For the text-containing cell, return its midpoint in (x, y) coordinate format. 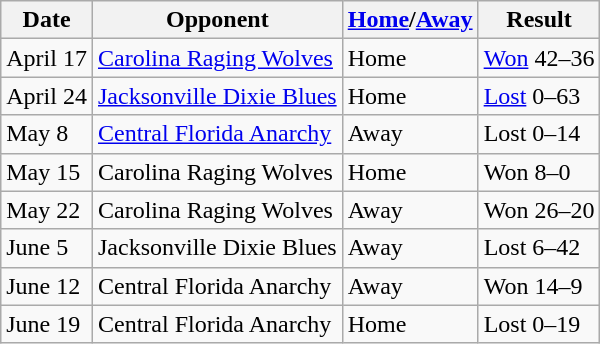
Home/Away (410, 20)
Won 42–36 (539, 58)
Lost 0–14 (539, 134)
Lost 0–19 (539, 324)
May 8 (47, 134)
June 5 (47, 248)
May 22 (47, 210)
May 15 (47, 172)
April 24 (47, 96)
April 17 (47, 58)
Result (539, 20)
June 19 (47, 324)
Opponent (217, 20)
Date (47, 20)
Won 26–20 (539, 210)
Lost 6–42 (539, 248)
Won 8–0 (539, 172)
Lost 0–63 (539, 96)
June 12 (47, 286)
Won 14–9 (539, 286)
